Return the (x, y) coordinate for the center point of the cell that contains the specified text.  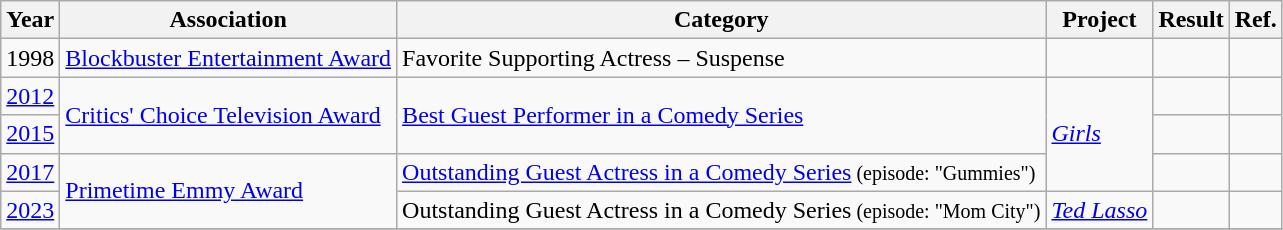
Outstanding Guest Actress in a Comedy Series (episode: "Mom City") (722, 210)
Favorite Supporting Actress – Suspense (722, 58)
2017 (30, 172)
Result (1191, 20)
Year (30, 20)
Primetime Emmy Award (228, 191)
2015 (30, 134)
Ted Lasso (1100, 210)
2023 (30, 210)
Blockbuster Entertainment Award (228, 58)
1998 (30, 58)
Category (722, 20)
Project (1100, 20)
Association (228, 20)
Ref. (1256, 20)
Girls (1100, 134)
2012 (30, 96)
Outstanding Guest Actress in a Comedy Series (episode: "Gummies") (722, 172)
Critics' Choice Television Award (228, 115)
Best Guest Performer in a Comedy Series (722, 115)
